Return (x, y) of the center of cell containing provided text 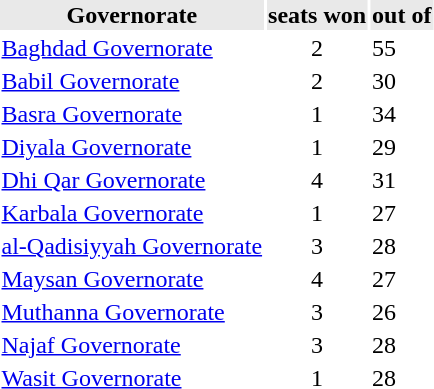
Najaf Governorate (132, 345)
out of (402, 15)
Dhi Qar Governorate (132, 180)
34 (402, 114)
Muthanna Governorate (132, 312)
Babil Governorate (132, 81)
Diyala Governorate (132, 147)
30 (402, 81)
Karbala Governorate (132, 213)
al-Qadisiyyah Governorate (132, 246)
Governorate (132, 15)
Baghdad Governorate (132, 48)
31 (402, 180)
55 (402, 48)
29 (402, 147)
Maysan Governorate (132, 279)
26 (402, 312)
seats won (318, 15)
Basra Governorate (132, 114)
